From the cell containing the given text, extract its center point as [X, Y] coordinate. 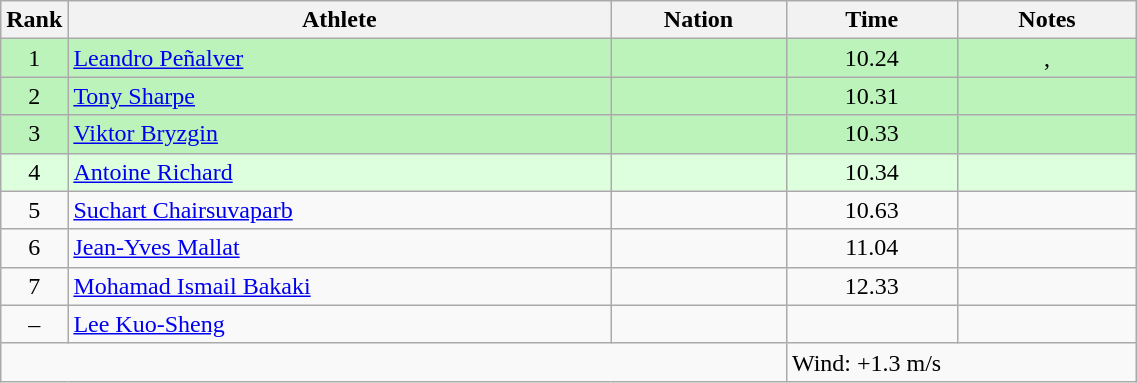
Time [872, 20]
– [34, 324]
1 [34, 58]
Lee Kuo-Sheng [340, 324]
11.04 [872, 248]
Viktor Bryzgin [340, 134]
10.24 [872, 58]
3 [34, 134]
2 [34, 96]
5 [34, 210]
Notes [1047, 20]
Antoine Richard [340, 172]
12.33 [872, 286]
4 [34, 172]
Suchart Chairsuvaparb [340, 210]
Wind: +1.3 m/s [961, 362]
Rank [34, 20]
, [1047, 58]
6 [34, 248]
10.31 [872, 96]
Leandro Peñalver [340, 58]
10.63 [872, 210]
Athlete [340, 20]
Jean-Yves Mallat [340, 248]
7 [34, 286]
Tony Sharpe [340, 96]
Mohamad Ismail Bakaki [340, 286]
Nation [699, 20]
10.33 [872, 134]
10.34 [872, 172]
